Search for the cell housing the specified text and yield its [X, Y] center coordinate. 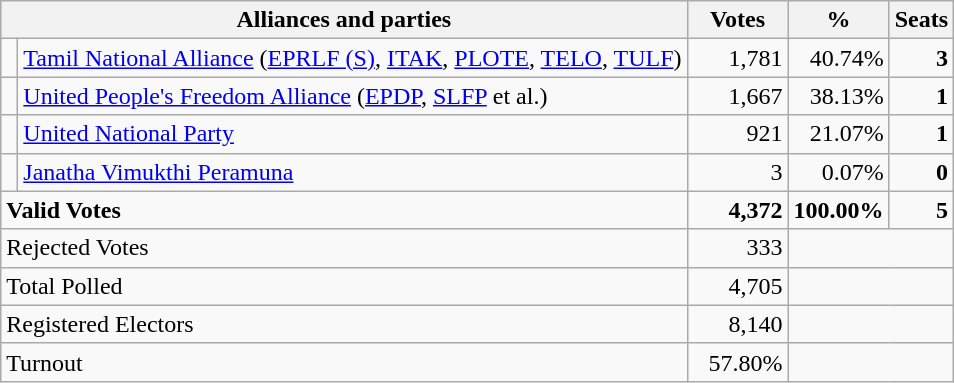
100.00% [838, 210]
333 [738, 248]
921 [738, 134]
8,140 [738, 324]
Registered Electors [344, 324]
Janatha Vimukthi Peramuna [352, 172]
40.74% [838, 58]
5 [921, 210]
Alliances and parties [344, 20]
% [838, 20]
Votes [738, 20]
57.80% [738, 362]
0 [921, 172]
0.07% [838, 172]
21.07% [838, 134]
United National Party [352, 134]
1,667 [738, 96]
38.13% [838, 96]
1,781 [738, 58]
Valid Votes [344, 210]
Seats [921, 20]
4,372 [738, 210]
Rejected Votes [344, 248]
Tamil National Alliance (EPRLF (S), ITAK, PLOTE, TELO, TULF) [352, 58]
Turnout [344, 362]
United People's Freedom Alliance (EPDP, SLFP et al.) [352, 96]
Total Polled [344, 286]
4,705 [738, 286]
